Return the [X, Y] coordinate for the center point of the cell that contains the specified text.  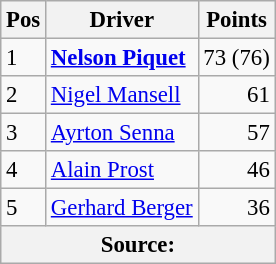
3 [24, 133]
Nelson Piquet [122, 58]
Pos [24, 20]
Ayrton Senna [122, 133]
Nigel Mansell [122, 95]
36 [236, 208]
5 [24, 208]
Points [236, 20]
4 [24, 170]
57 [236, 133]
2 [24, 95]
46 [236, 170]
Alain Prost [122, 170]
73 (76) [236, 58]
Source: [138, 245]
Driver [122, 20]
1 [24, 58]
Gerhard Berger [122, 208]
61 [236, 95]
